Pinpoint the cell where the given text exists, returning its [X, Y] midpoint coordinate. 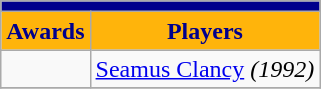
Seamus Clancy (1992) [205, 69]
Awards [46, 31]
Players [205, 31]
